Provide the [X, Y] coordinate of the cell's center where the given text is located.  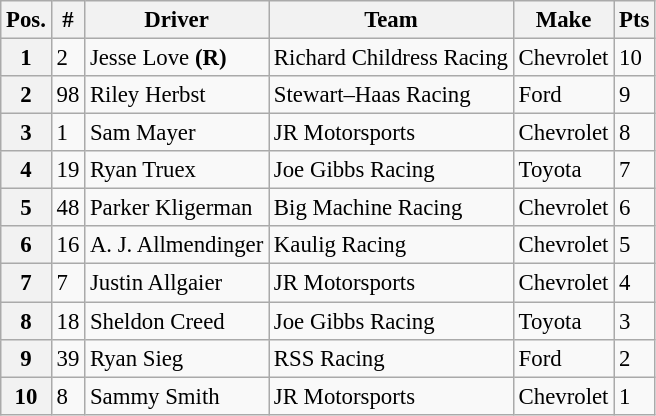
Sammy Smith [177, 396]
18 [68, 321]
Team [392, 20]
16 [68, 245]
# [68, 20]
Ryan Truex [177, 170]
Riley Herbst [177, 95]
Parker Kligerman [177, 208]
Pos. [26, 20]
48 [68, 208]
Sam Mayer [177, 133]
Make [563, 20]
Driver [177, 20]
Kaulig Racing [392, 245]
Justin Allgaier [177, 283]
Stewart–Haas Racing [392, 95]
Ryan Sieg [177, 358]
RSS Racing [392, 358]
19 [68, 170]
Big Machine Racing [392, 208]
Richard Childress Racing [392, 58]
Jesse Love (R) [177, 58]
98 [68, 95]
Pts [634, 20]
Sheldon Creed [177, 321]
A. J. Allmendinger [177, 245]
39 [68, 358]
